Return (X, Y) of the center of cell containing provided text 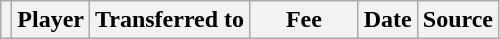
Date (388, 20)
Source (458, 20)
Player (51, 20)
Transferred to (170, 20)
Fee (304, 20)
